Find where the given text appears and provide that cell's center as [x, y] coordinate. 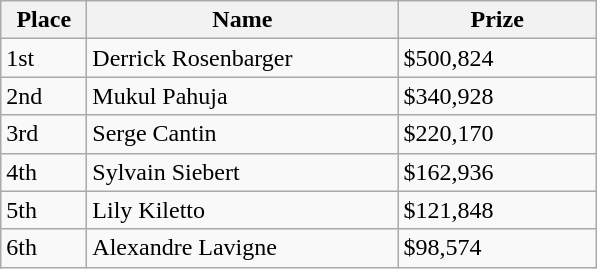
2nd [44, 96]
$220,170 [498, 134]
$500,824 [498, 58]
Mukul Pahuja [242, 96]
Alexandre Lavigne [242, 248]
Place [44, 20]
Serge Cantin [242, 134]
Prize [498, 20]
6th [44, 248]
5th [44, 210]
$121,848 [498, 210]
$162,936 [498, 172]
$340,928 [498, 96]
Derrick Rosenbarger [242, 58]
$98,574 [498, 248]
4th [44, 172]
Lily Kiletto [242, 210]
1st [44, 58]
Sylvain Siebert [242, 172]
3rd [44, 134]
Name [242, 20]
